Return (X, Y) of the center of cell containing provided text 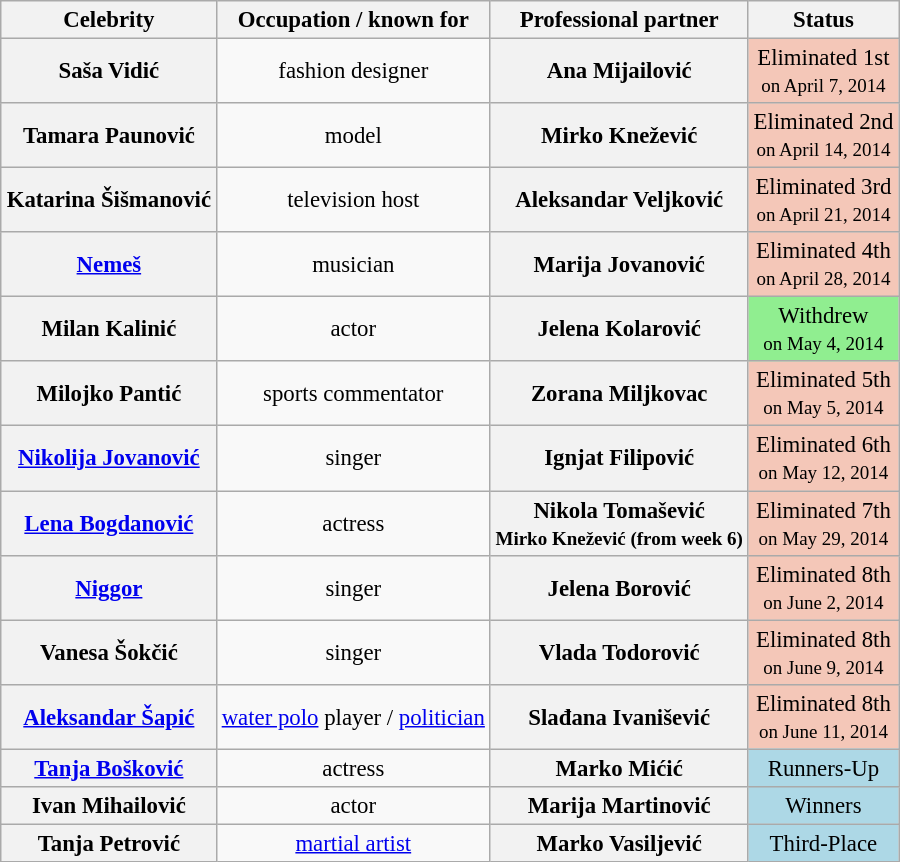
Ignjat Filipović (619, 458)
Nikolija Jovanović (108, 458)
Lena Bogdanović (108, 522)
Eliminated 7th on May 29, 2014 (823, 522)
Eliminated 8th on June 9, 2014 (823, 652)
Withdrew on May 4, 2014 (823, 330)
sports commentator (353, 394)
Zorana Miljkovac (619, 394)
Eliminated 8th on June 11, 2014 (823, 716)
model (353, 136)
Eliminated 8th on June 2, 2014 (823, 588)
Aleksandar Šapić (108, 716)
Status (823, 20)
Eliminated 1st on April 7, 2014 (823, 70)
Nemeš (108, 264)
Ivan Mihailović (108, 805)
Winners (823, 805)
Third-Place (823, 843)
Professional partner (619, 20)
martial artist (353, 843)
Tanja Petrović (108, 843)
Eliminated 4th on April 28, 2014 (823, 264)
Nikola Tomašević Mirko Knežević (from week 6) (619, 522)
Saša Vidić (108, 70)
television host (353, 200)
musician (353, 264)
Eliminated 5th on May 5, 2014 (823, 394)
Marko Vasiljević (619, 843)
Mirko Knežević (619, 136)
Jelena Kolarović (619, 330)
Milan Kalinić (108, 330)
Marija Martinović (619, 805)
Vanesa Šokčić (108, 652)
Milojko Pantić (108, 394)
Niggor (108, 588)
Runners-Up (823, 768)
Marija Jovanović (619, 264)
Eliminated 3rd on April 21, 2014 (823, 200)
Jelena Borović (619, 588)
Katarina Šišmanović (108, 200)
Tanja Bošković (108, 768)
Eliminated 2nd on April 14, 2014 (823, 136)
fashion designer (353, 70)
Ana Mijailović (619, 70)
Marko Mićić (619, 768)
Tamara Paunović (108, 136)
Aleksandar Veljković (619, 200)
water polo player / politician (353, 716)
Slađana Ivanišević (619, 716)
Occupation / known for (353, 20)
Celebrity (108, 20)
Vlada Todorović (619, 652)
Eliminated 6th on May 12, 2014 (823, 458)
